Locate the cell with the specified text and output its [x, y] center coordinate. 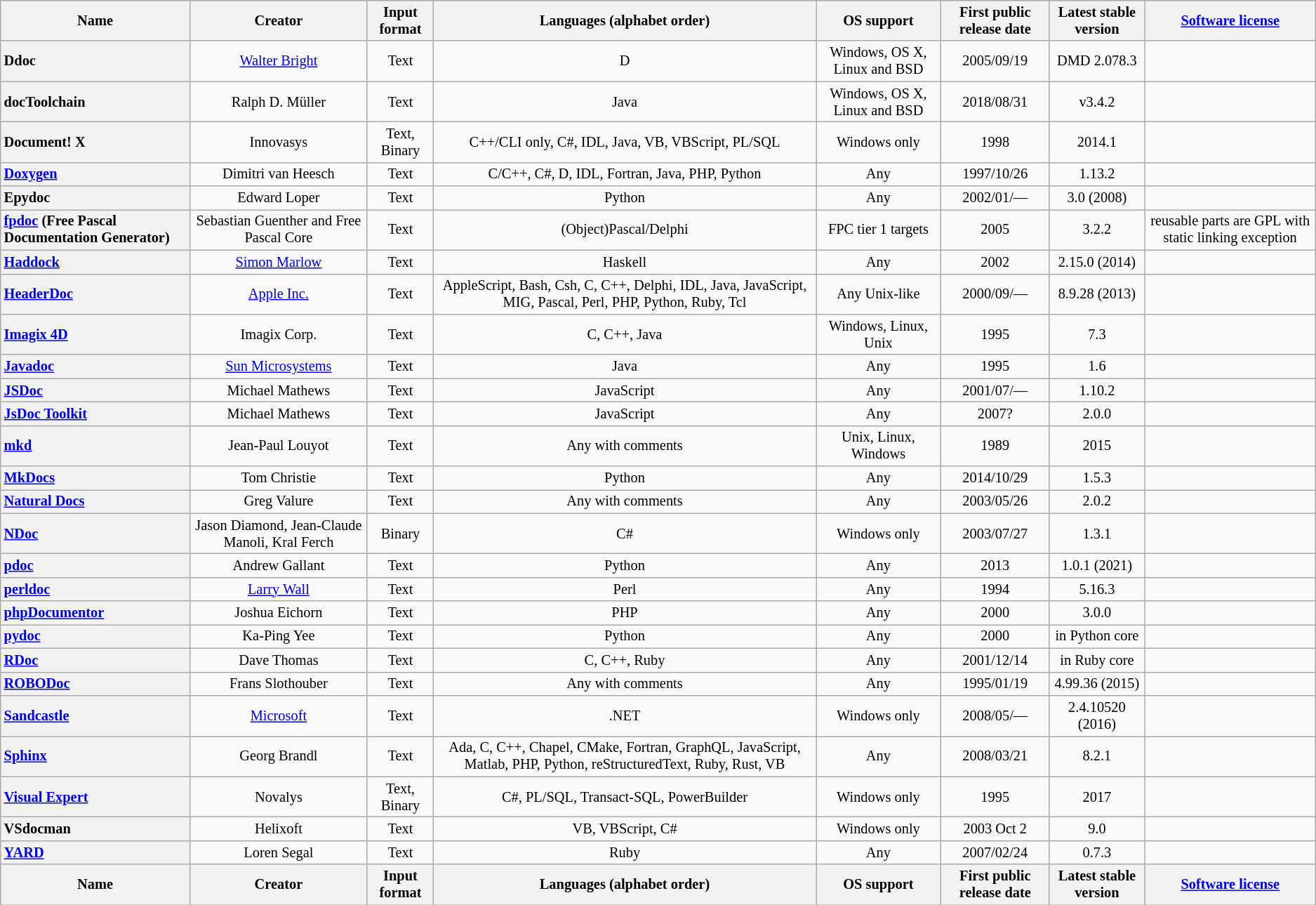
C/C++, C#, D, IDL, Fortran, Java, PHP, Python [625, 174]
Andrew Gallant [278, 565]
Perl [625, 589]
AppleScript, Bash, Csh, C, C++, Delphi, IDL, Java, JavaScript, MIG, Pascal, Perl, PHP, Python, Ruby, Tcl [625, 294]
2.0.0 [1096, 414]
PHP [625, 613]
C, C++, Java [625, 334]
C, C++, Ruby [625, 660]
1.5.3 [1096, 478]
2002/01/— [995, 198]
Georg Brandl [278, 756]
C++/CLI only, C#, IDL, Java, VB, VBScript, PL/SQL [625, 142]
3.2.2 [1096, 230]
FPC tier 1 targets [879, 230]
perldoc [95, 589]
Simon Marlow [278, 262]
Innovasys [278, 142]
pydoc [95, 636]
DMD 2.078.3 [1096, 61]
Haddock [95, 262]
Imagix Corp. [278, 334]
8.9.28 (2013) [1096, 294]
reusable parts are GPL with static linking exception [1230, 230]
C#, PL/SQL, Transact-SQL, PowerBuilder [625, 797]
2005 [995, 230]
Frans Slothouber [278, 684]
Walter Bright [278, 61]
in Python core [1096, 636]
2015 [1096, 446]
.NET [625, 715]
Visual Expert [95, 797]
1.13.2 [1096, 174]
Apple Inc. [278, 294]
Novalys [278, 797]
Ralph D. Müller [278, 102]
1997/10/26 [995, 174]
MkDocs [95, 478]
Imagix 4D [95, 334]
Jean-Paul Louyot [278, 446]
2013 [995, 565]
Helixoft [278, 828]
1.10.2 [1096, 390]
2001/12/14 [995, 660]
2014/10/29 [995, 478]
v3.4.2 [1096, 102]
Ada, C, C++, Chapel, CMake, Fortran, GraphQL, JavaScript, Matlab, PHP, Python, reStructuredText, Ruby, Rust, VB [625, 756]
JsDoc Toolkit [95, 414]
Natural Docs [95, 501]
4.99.36 (2015) [1096, 684]
3.0 (2008) [1096, 198]
Sebastian Guenther and Free Pascal Core [278, 230]
Doxygen [95, 174]
Dave Thomas [278, 660]
Ka-Ping Yee [278, 636]
Tom Christie [278, 478]
JSDoc [95, 390]
2.4.10520 (2016) [1096, 715]
(Object)Pascal/Delphi [625, 230]
Ruby [625, 852]
2018/08/31 [995, 102]
2008/05/— [995, 715]
Epydoc [95, 198]
phpDocumentor [95, 613]
Ddoc [95, 61]
2014.1 [1096, 142]
8.2.1 [1096, 756]
5.16.3 [1096, 589]
2.15.0 (2014) [1096, 262]
2007? [995, 414]
ROBODoc [95, 684]
Sun Microsystems [278, 366]
Javadoc [95, 366]
3.0.0 [1096, 613]
Windows, Linux, Unix [879, 334]
2005/09/19 [995, 61]
Sphinx [95, 756]
Edward Loper [278, 198]
C# [625, 534]
1995/01/19 [995, 684]
Jason Diamond, Jean-Claude Manoli, Kral Ferch [278, 534]
Unix, Linux, Windows [879, 446]
2000/09/— [995, 294]
2008/03/21 [995, 756]
1.3.1 [1096, 534]
Loren Segal [278, 852]
VB, VBScript, C# [625, 828]
Document! X [95, 142]
Microsoft [278, 715]
Dimitri van Heesch [278, 174]
1.0.1 (2021) [1096, 565]
Larry Wall [278, 589]
in Ruby core [1096, 660]
RDoc [95, 660]
2001/07/— [995, 390]
Binary [400, 534]
2003/05/26 [995, 501]
9.0 [1096, 828]
docToolchain [95, 102]
NDoc [95, 534]
0.7.3 [1096, 852]
D [625, 61]
Haskell [625, 262]
HeaderDoc [95, 294]
2.0.2 [1096, 501]
fpdoc (Free Pascal Documentation Generator) [95, 230]
2002 [995, 262]
2003 Oct 2 [995, 828]
7.3 [1096, 334]
1.6 [1096, 366]
2003/07/27 [995, 534]
VSdocman [95, 828]
1998 [995, 142]
1994 [995, 589]
1989 [995, 446]
Greg Valure [278, 501]
2017 [1096, 797]
2007/02/24 [995, 852]
pdoc [95, 565]
Sandcastle [95, 715]
mkd [95, 446]
Any Unix-like [879, 294]
YARD [95, 852]
Joshua Eichorn [278, 613]
